Scan for the cell matching the given text and deliver its (x, y) coordinate at center. 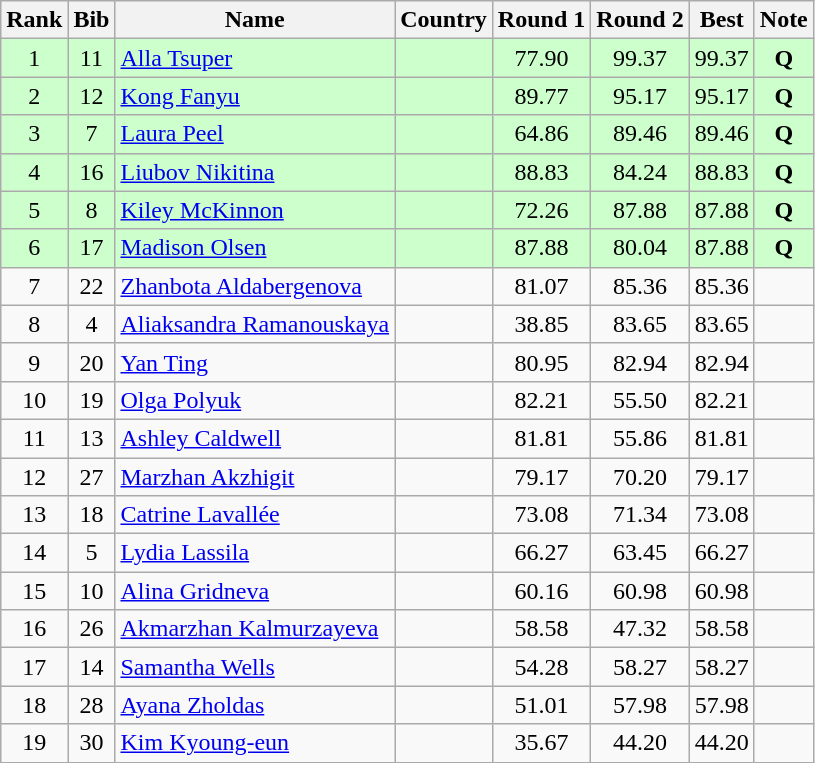
Marzhan Akzhigit (255, 477)
Alla Tsuper (255, 58)
30 (92, 743)
6 (34, 248)
22 (92, 286)
Laura Peel (255, 134)
26 (92, 629)
55.86 (640, 438)
Akmarzhan Kalmurzayeva (255, 629)
Lydia Lassila (255, 553)
Olga Polyuk (255, 400)
Round 1 (541, 20)
Alina Gridneva (255, 591)
77.90 (541, 58)
Note (784, 20)
Country (444, 20)
15 (34, 591)
20 (92, 362)
Rank (34, 20)
64.86 (541, 134)
63.45 (640, 553)
Liubov Nikitina (255, 172)
Ashley Caldwell (255, 438)
2 (34, 96)
Ayana Zholdas (255, 705)
51.01 (541, 705)
Kong Fanyu (255, 96)
Round 2 (640, 20)
Zhanbota Aldabergenova (255, 286)
9 (34, 362)
Kim Kyoung-eun (255, 743)
71.34 (640, 515)
54.28 (541, 667)
Name (255, 20)
35.67 (541, 743)
80.95 (541, 362)
Bib (92, 20)
Yan Ting (255, 362)
55.50 (640, 400)
Catrine Lavallée (255, 515)
28 (92, 705)
89.77 (541, 96)
1 (34, 58)
3 (34, 134)
Samantha Wells (255, 667)
80.04 (640, 248)
72.26 (541, 210)
Aliaksandra Ramanouskaya (255, 324)
47.32 (640, 629)
27 (92, 477)
84.24 (640, 172)
70.20 (640, 477)
Best (722, 20)
60.16 (541, 591)
81.07 (541, 286)
Madison Olsen (255, 248)
38.85 (541, 324)
Kiley McKinnon (255, 210)
